Return the (x, y) coordinate for the center point of the cell that contains the specified text.  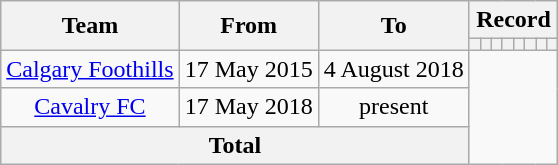
present (394, 107)
Cavalry FC (90, 107)
From (248, 26)
Total (236, 145)
To (394, 26)
Record (513, 20)
Calgary Foothills (90, 69)
Team (90, 26)
17 May 2015 (248, 69)
4 August 2018 (394, 69)
17 May 2018 (248, 107)
